Scan for the cell matching the given text and deliver its (x, y) coordinate at center. 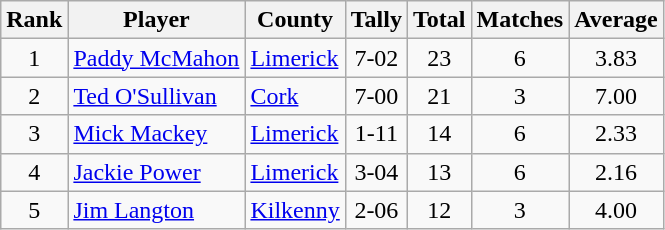
Cork (295, 96)
14 (439, 134)
21 (439, 96)
Player (156, 20)
23 (439, 58)
4 (34, 172)
2.16 (616, 172)
5 (34, 210)
3-04 (376, 172)
Jim Langton (156, 210)
Jackie Power (156, 172)
Total (439, 20)
3.83 (616, 58)
1-11 (376, 134)
Paddy McMahon (156, 58)
Rank (34, 20)
12 (439, 210)
13 (439, 172)
Average (616, 20)
2-06 (376, 210)
Tally (376, 20)
Mick Mackey (156, 134)
Ted O'Sullivan (156, 96)
Matches (520, 20)
2 (34, 96)
Kilkenny (295, 210)
7.00 (616, 96)
1 (34, 58)
4.00 (616, 210)
7-02 (376, 58)
7-00 (376, 96)
2.33 (616, 134)
County (295, 20)
